Search for the cell housing the specified text and yield its [X, Y] center coordinate. 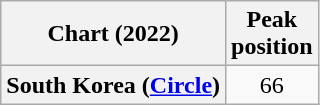
66 [272, 85]
Peakposition [272, 34]
South Korea (Circle) [114, 85]
Chart (2022) [114, 34]
